Extract the [x, y] coordinate from the center of the cell holding the provided text.  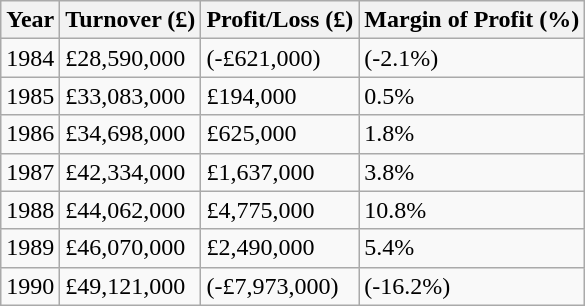
1988 [30, 210]
1986 [30, 134]
1987 [30, 172]
£49,121,000 [130, 286]
Profit/Loss (£) [280, 20]
Turnover (£) [130, 20]
Margin of Profit (%) [472, 20]
5.4% [472, 248]
1990 [30, 286]
£46,070,000 [130, 248]
1.8% [472, 134]
£44,062,000 [130, 210]
Year [30, 20]
£2,490,000 [280, 248]
£34,698,000 [130, 134]
£33,083,000 [130, 96]
£194,000 [280, 96]
£4,775,000 [280, 210]
10.8% [472, 210]
3.8% [472, 172]
1989 [30, 248]
(-£621,000) [280, 58]
(-16.2%) [472, 286]
(-£7,973,000) [280, 286]
0.5% [472, 96]
1985 [30, 96]
£625,000 [280, 134]
£1,637,000 [280, 172]
£28,590,000 [130, 58]
£42,334,000 [130, 172]
(-2.1%) [472, 58]
1984 [30, 58]
